Find where the given text appears and provide that cell's center as (X, Y) coordinate. 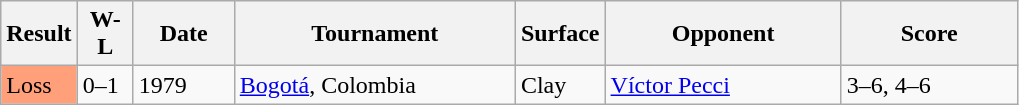
Víctor Pecci (723, 85)
Opponent (723, 34)
Date (184, 34)
Score (929, 34)
0–1 (105, 85)
1979 (184, 85)
Surface (560, 34)
3–6, 4–6 (929, 85)
Tournament (374, 34)
Result (39, 34)
Loss (39, 85)
W-L (105, 34)
Clay (560, 85)
Bogotá, Colombia (374, 85)
